Locate the cell with the specified text and output its (x, y) center coordinate. 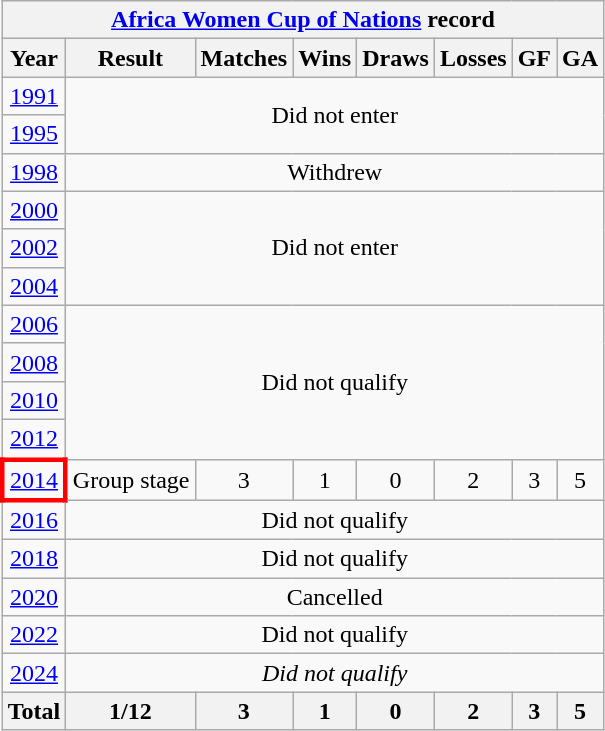
2002 (34, 248)
2006 (34, 324)
Group stage (130, 480)
Africa Women Cup of Nations record (302, 20)
2024 (34, 673)
Losses (473, 58)
1995 (34, 134)
GA (580, 58)
2016 (34, 520)
Wins (325, 58)
Result (130, 58)
1/12 (130, 711)
2008 (34, 362)
2014 (34, 480)
2022 (34, 635)
2020 (34, 597)
GF (534, 58)
2010 (34, 400)
2018 (34, 559)
1998 (34, 172)
2000 (34, 210)
Cancelled (335, 597)
2012 (34, 439)
Matches (244, 58)
Draws (396, 58)
Year (34, 58)
2004 (34, 286)
Total (34, 711)
Withdrew (335, 172)
1991 (34, 96)
